Return the [X, Y] coordinate for the center point of the cell that contains the specified text.  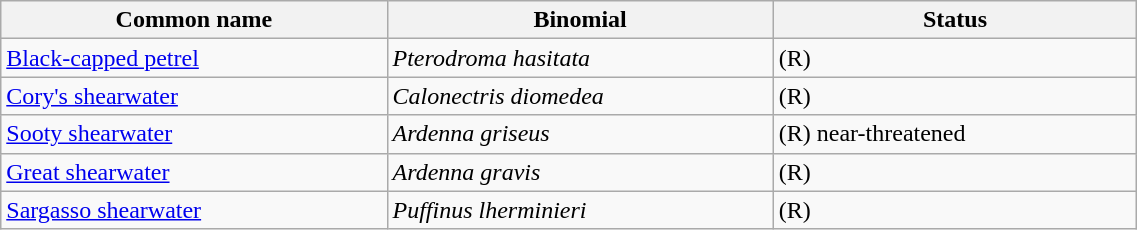
Pterodroma hasitata [580, 58]
Ardenna griseus [580, 134]
Ardenna gravis [580, 172]
Sooty shearwater [194, 134]
(R) near-threatened [955, 134]
Binomial [580, 20]
Common name [194, 20]
Sargasso shearwater [194, 210]
Puffinus lherminieri [580, 210]
Cory's shearwater [194, 96]
Calonectris diomedea [580, 96]
Black-capped petrel [194, 58]
Status [955, 20]
Great shearwater [194, 172]
